Provide the [x, y] coordinate of the cell's center where the given text is located.  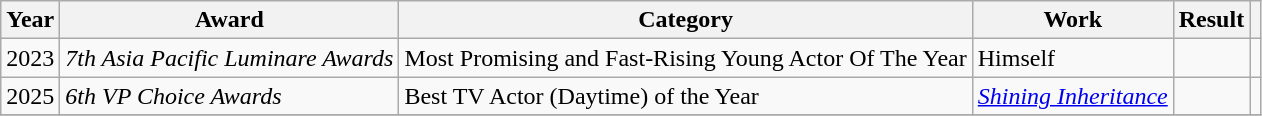
Year [30, 20]
2023 [30, 58]
Result [1211, 20]
6th VP Choice Awards [230, 96]
Work [1072, 20]
Category [686, 20]
Most Promising and Fast-Rising Young Actor Of The Year [686, 58]
Himself [1072, 58]
Best TV Actor (Daytime) of the Year [686, 96]
7th Asia Pacific Luminare Awards [230, 58]
Shining Inheritance [1072, 96]
Award [230, 20]
2025 [30, 96]
